Identify which cell holds the provided text, then report its (X, Y) central coordinate. 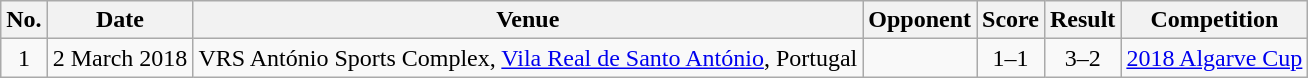
2 March 2018 (120, 58)
Opponent (920, 20)
1 (24, 58)
Result (1082, 20)
Date (120, 20)
No. (24, 20)
2018 Algarve Cup (1214, 58)
Score (1010, 20)
1–1 (1010, 58)
Venue (528, 20)
3–2 (1082, 58)
VRS António Sports Complex, Vila Real de Santo António, Portugal (528, 58)
Competition (1214, 20)
